Return the [x, y] coordinate for the center point of the cell that contains the specified text.  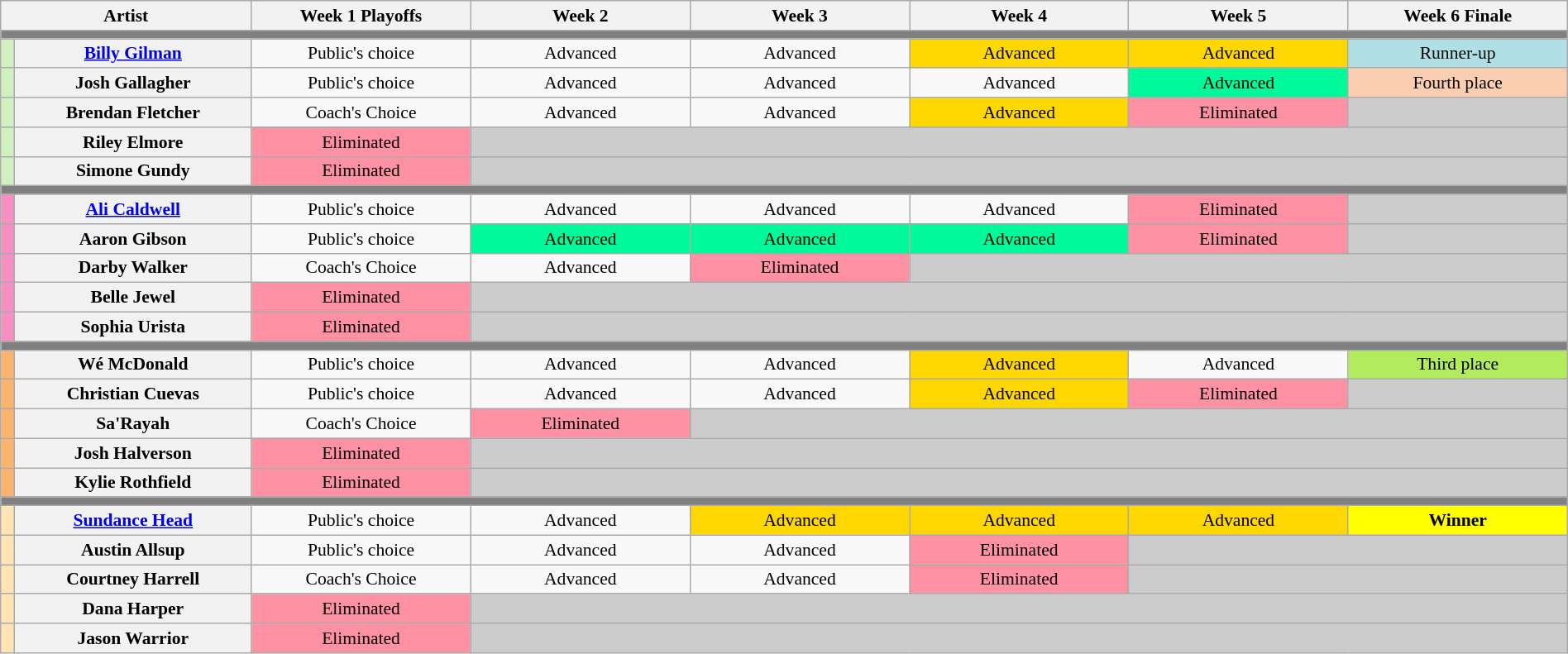
Christian Cuevas [133, 394]
Week 1 Playoffs [361, 16]
Ali Caldwell [133, 209]
Third place [1457, 365]
Belle Jewel [133, 298]
Aaron Gibson [133, 239]
Austin Allsup [133, 550]
Week 6 Finale [1457, 16]
Sophia Urista [133, 327]
Simone Gundy [133, 171]
Fourth place [1457, 84]
Darby Walker [133, 268]
Brendan Fletcher [133, 112]
Jason Warrior [133, 638]
Courtney Harrell [133, 580]
Billy Gilman [133, 54]
Wé McDonald [133, 365]
Runner-up [1457, 54]
Week 5 [1239, 16]
Artist [126, 16]
Josh Halverson [133, 453]
Riley Elmore [133, 142]
Week 4 [1019, 16]
Sundance Head [133, 521]
Sa'Rayah [133, 424]
Josh Gallagher [133, 84]
Dana Harper [133, 609]
Week 2 [581, 16]
Kylie Rothfield [133, 483]
Winner [1457, 521]
Week 3 [799, 16]
